Search for the cell housing the specified text and yield its [x, y] center coordinate. 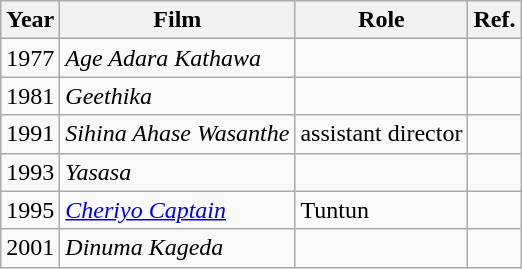
Geethika [178, 96]
Role [382, 20]
1981 [30, 96]
Tuntun [382, 210]
Sihina Ahase Wasanthe [178, 134]
Dinuma Kageda [178, 248]
Film [178, 20]
Yasasa [178, 172]
Cheriyo Captain [178, 210]
2001 [30, 248]
Ref. [494, 20]
Year [30, 20]
1993 [30, 172]
1995 [30, 210]
1977 [30, 58]
assistant director [382, 134]
Age Adara Kathawa [178, 58]
1991 [30, 134]
